Identify which cell holds the provided text, then report its (X, Y) central coordinate. 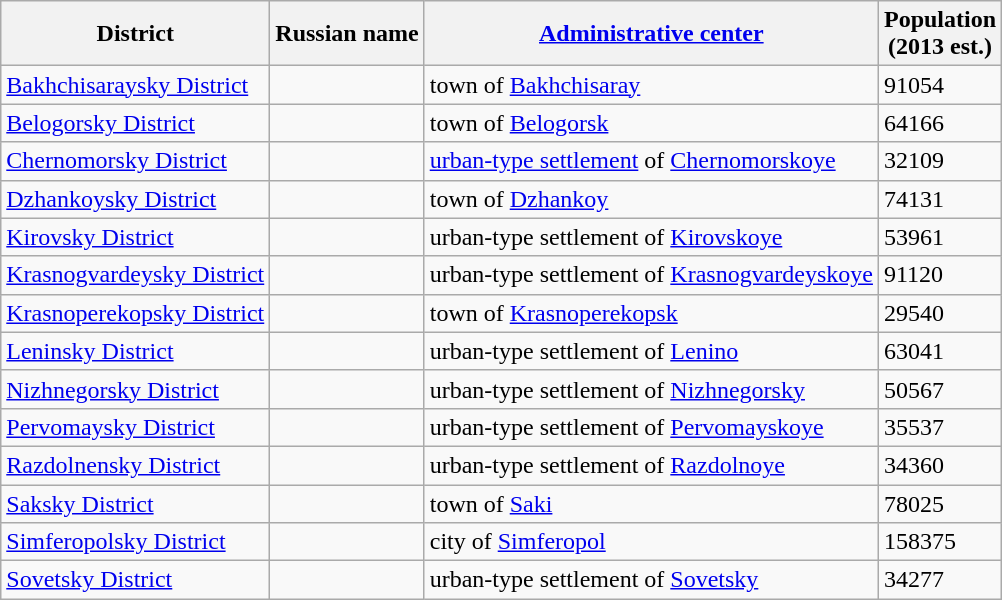
32109 (940, 161)
Krasnoperekopsky District (136, 313)
urban-type settlement of Kirovskoye (651, 237)
29540 (940, 313)
50567 (940, 389)
town of Bakhchisaray (651, 85)
78025 (940, 503)
Pervomaysky District (136, 427)
Simferopolsky District (136, 542)
Chernomorsky District (136, 161)
urban-type settlement of Sovetsky (651, 580)
35537 (940, 427)
urban-type settlement of Razdolnoye (651, 465)
urban-type settlement of Pervomayskoye (651, 427)
74131 (940, 199)
Belogorsky District (136, 123)
Sovetsky District (136, 580)
city of Simferopol (651, 542)
urban-type settlement of Krasnogvardeyskoye (651, 275)
town of Krasnoperekopsk (651, 313)
Krasnogvardeysky District (136, 275)
Bakhchisaraysky District (136, 85)
town of Saki (651, 503)
Population(2013 est.) (940, 34)
District (136, 34)
urban-type settlement of Lenino (651, 351)
Razdolnensky District (136, 465)
Nizhnegorsky District (136, 389)
Russian name (347, 34)
34277 (940, 580)
urban-type settlement of Chernomorskoye (651, 161)
91120 (940, 275)
91054 (940, 85)
63041 (940, 351)
Kirovsky District (136, 237)
53961 (940, 237)
town of Dzhankoy (651, 199)
64166 (940, 123)
urban-type settlement of Nizhnegorsky (651, 389)
34360 (940, 465)
Leninsky District (136, 351)
Saksky District (136, 503)
town of Belogorsk (651, 123)
Administrative center (651, 34)
Dzhankoysky District (136, 199)
158375 (940, 542)
